Extract the [x, y] coordinate from the center of the cell holding the provided text.  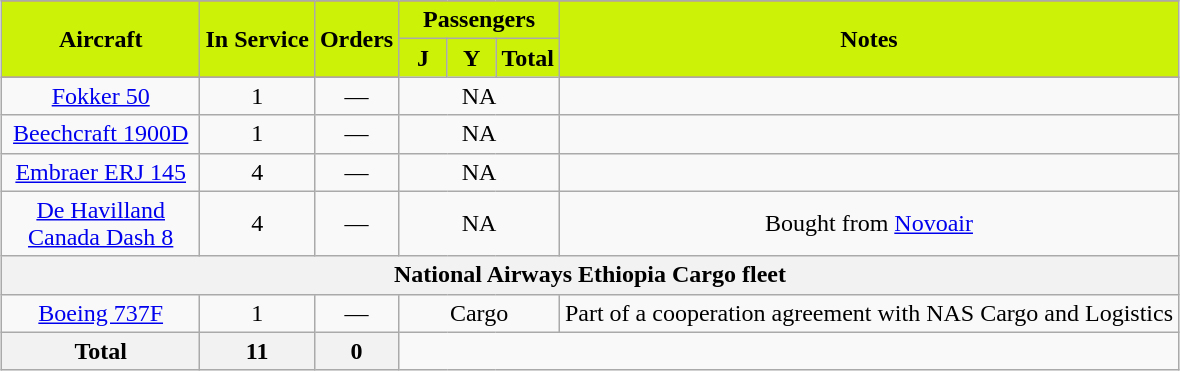
De Havilland Canada Dash 8 [100, 224]
Boeing 737F [100, 313]
Bought from Novoair [868, 224]
National Airways Ethiopia Cargo fleet [590, 275]
Cargo [480, 313]
Fokker 50 [100, 96]
Passengers [480, 20]
0 [356, 351]
Aircraft [100, 39]
J [424, 58]
Part of a cooperation agreement with NAS Cargo and Logistics [868, 313]
In Service [257, 39]
Embraer ERJ 145 [100, 172]
11 [257, 351]
Notes [868, 39]
Y [472, 58]
Orders [356, 39]
Beechcraft 1900D [100, 134]
